Scan for the cell matching the given text and deliver its [X, Y] coordinate at center. 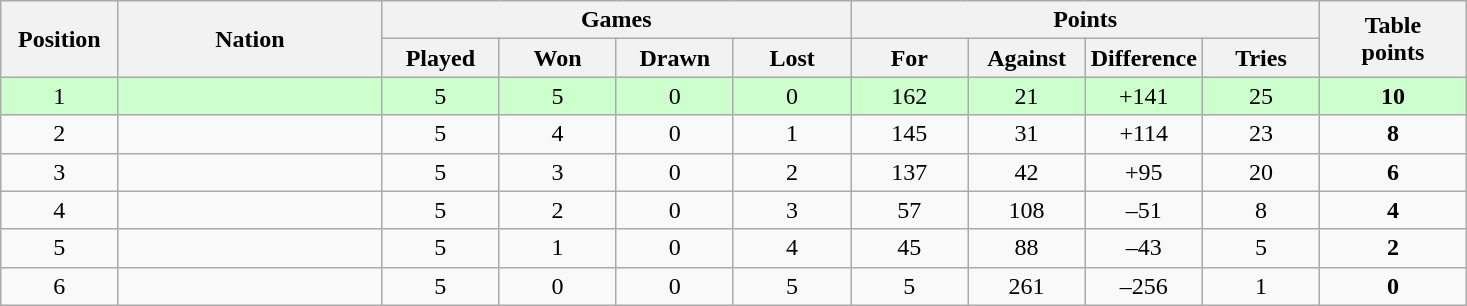
–51 [1144, 210]
+114 [1144, 134]
23 [1260, 134]
Won [558, 58]
Position [60, 39]
162 [910, 96]
261 [1026, 286]
57 [910, 210]
Games [616, 20]
Tries [1260, 58]
Nation [250, 39]
10 [1394, 96]
145 [910, 134]
31 [1026, 134]
20 [1260, 172]
42 [1026, 172]
–43 [1144, 248]
45 [910, 248]
25 [1260, 96]
+95 [1144, 172]
+141 [1144, 96]
88 [1026, 248]
Points [1086, 20]
Against [1026, 58]
Lost [792, 58]
108 [1026, 210]
Drawn [674, 58]
21 [1026, 96]
137 [910, 172]
Difference [1144, 58]
Tablepoints [1394, 39]
–256 [1144, 286]
Played [440, 58]
For [910, 58]
